For the text-containing cell, return its midpoint in (x, y) coordinate format. 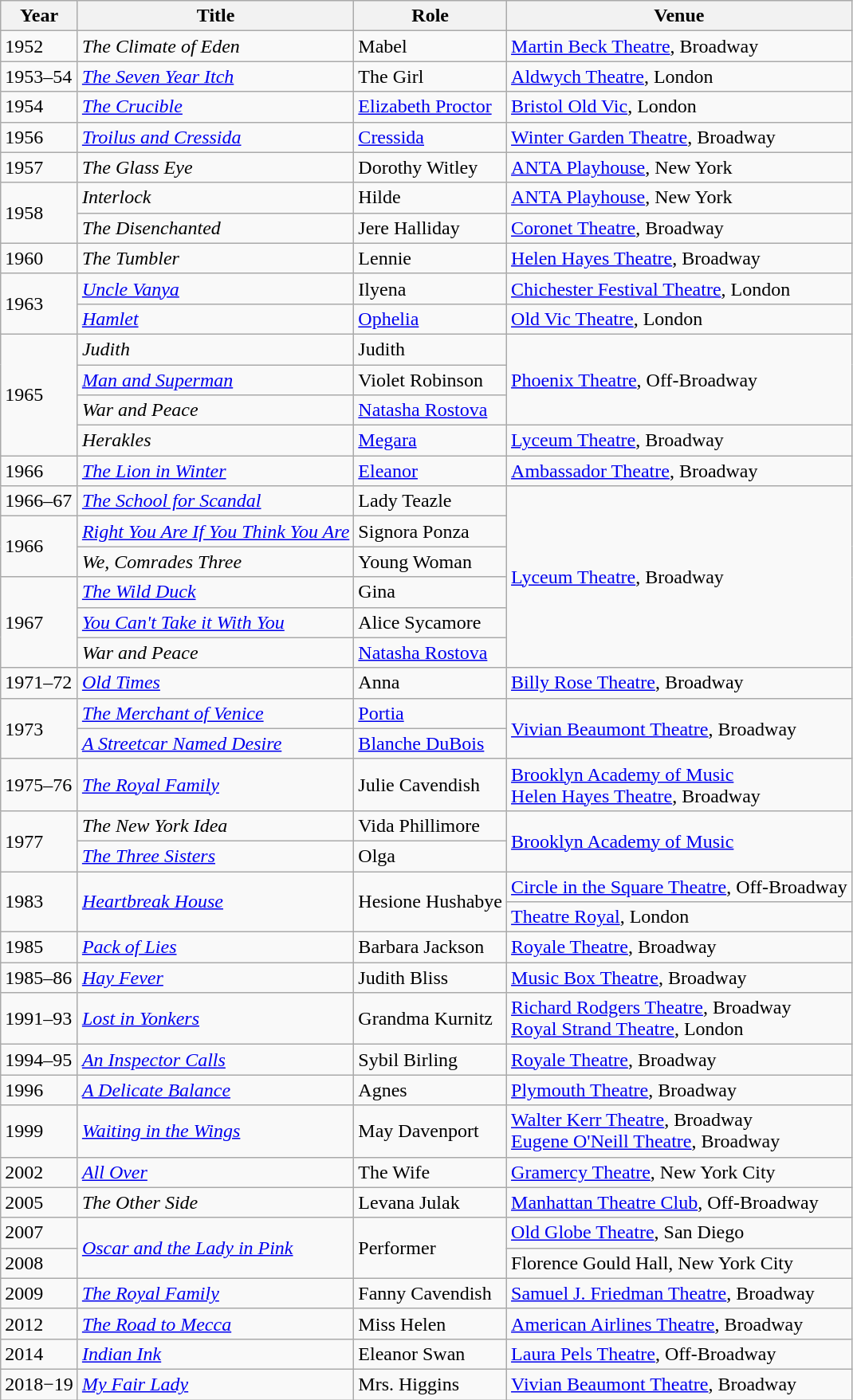
Oscar and the Lady in Pink (215, 1248)
2012 (40, 1324)
1965 (40, 394)
Agnes (430, 1090)
1954 (40, 107)
Hilde (430, 198)
We, Comrades Three (215, 562)
An Inspector Calls (215, 1060)
Gramercy Theatre, New York City (679, 1172)
1957 (40, 167)
Role (430, 16)
Megara (430, 441)
You Can't Take it With You (215, 622)
Blanche DuBois (430, 743)
Ilyena (430, 288)
Fanny Cavendish (430, 1293)
2005 (40, 1202)
1960 (40, 258)
Manhattan Theatre Club, Off-Broadway (679, 1202)
Indian Ink (215, 1354)
Anna (430, 683)
May Davenport (430, 1131)
Bristol Old Vic, London (679, 107)
Grandma Kurnitz (430, 1018)
The Three Sisters (215, 856)
1958 (40, 213)
A Delicate Balance (215, 1090)
Interlock (215, 198)
Hamlet (215, 319)
Performer (430, 1248)
Old Vic Theatre, London (679, 319)
Old Globe Theatre, San Diego (679, 1233)
Hesione Hushabye (430, 902)
A Streetcar Named Desire (215, 743)
Signora Ponza (430, 531)
Troilus and Cressida (215, 137)
1967 (40, 622)
Samuel J. Friedman Theatre, Broadway (679, 1293)
Judith Bliss (430, 978)
Laura Pels Theatre, Off-Broadway (679, 1354)
Alice Sycamore (430, 622)
Violet Robinson (430, 380)
Circle in the Square Theatre, Off-Broadway (679, 887)
Jere Halliday (430, 228)
Walter Kerr Theatre, Broadway Eugene O'Neill Theatre, Broadway (679, 1131)
1977 (40, 841)
Aldwych Theatre, London (679, 76)
Martin Beck Theatre, Broadway (679, 46)
The Seven Year Itch (215, 76)
The Wife (430, 1172)
Olga (430, 856)
Herakles (215, 441)
Winter Garden Theatre, Broadway (679, 137)
1991–93 (40, 1018)
Venue (679, 16)
Pack of Lies (215, 947)
Heartbreak House (215, 902)
1999 (40, 1131)
2014 (40, 1354)
Dorothy Witley (430, 167)
Cressida (430, 137)
Florence Gould Hall, New York City (679, 1263)
2007 (40, 1233)
Phoenix Theatre, Off-Broadway (679, 379)
1975–76 (40, 784)
1963 (40, 304)
Brooklyn Academy of Music Helen Hayes Theatre, Broadway (679, 784)
Levana Julak (430, 1202)
Lost in Yonkers (215, 1018)
1994–95 (40, 1060)
Music Box Theatre, Broadway (679, 978)
Vida Phillimore (430, 825)
The School for Scandal (215, 501)
All Over (215, 1172)
Eleanor Swan (430, 1354)
The Climate of Eden (215, 46)
Elizabeth Proctor (430, 107)
The Other Side (215, 1202)
Hay Fever (215, 978)
The Merchant of Venice (215, 713)
1985–86 (40, 978)
The Tumbler (215, 258)
1985 (40, 947)
Title (215, 16)
Richard Rodgers Theatre, Broadway Royal Strand Theatre, London (679, 1018)
The Lion in Winter (215, 471)
The New York Idea (215, 825)
The Road to Mecca (215, 1324)
Portia (430, 713)
Year (40, 16)
Right You Are If You Think You Are (215, 531)
The Wild Duck (215, 592)
Barbara Jackson (430, 947)
Old Times (215, 683)
1952 (40, 46)
1966–67 (40, 501)
Helen Hayes Theatre, Broadway (679, 258)
Mabel (430, 46)
2008 (40, 1263)
Lennie (430, 258)
Young Woman (430, 562)
The Girl (430, 76)
Waiting in the Wings (215, 1131)
The Glass Eye (215, 167)
Billy Rose Theatre, Broadway (679, 683)
The Crucible (215, 107)
1971–72 (40, 683)
Man and Superman (215, 380)
2018−19 (40, 1384)
Julie Cavendish (430, 784)
1973 (40, 728)
Miss Helen (430, 1324)
American Airlines Theatre, Broadway (679, 1324)
Theatre Royal, London (679, 917)
1953–54 (40, 76)
Eleanor (430, 471)
The Disenchanted (215, 228)
Brooklyn Academy of Music (679, 841)
1996 (40, 1090)
2009 (40, 1293)
My Fair Lady (215, 1384)
Chichester Festival Theatre, London (679, 288)
Ambassador Theatre, Broadway (679, 471)
Ophelia (430, 319)
Lady Teazle (430, 501)
Uncle Vanya (215, 288)
Plymouth Theatre, Broadway (679, 1090)
2002 (40, 1172)
1983 (40, 902)
Gina (430, 592)
Coronet Theatre, Broadway (679, 228)
Sybil Birling (430, 1060)
1956 (40, 137)
Mrs. Higgins (430, 1384)
